For the text-containing cell, return its midpoint in (X, Y) coordinate format. 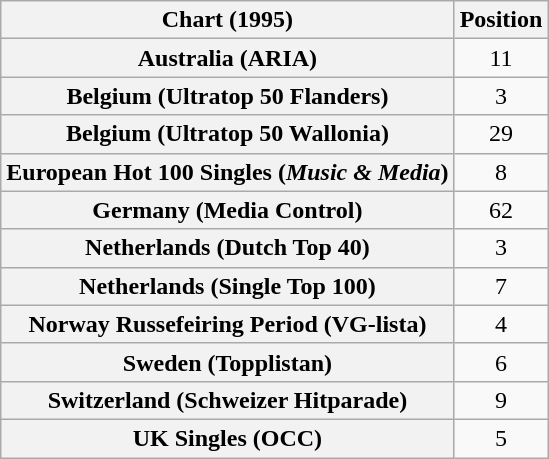
9 (501, 400)
29 (501, 134)
6 (501, 362)
UK Singles (OCC) (228, 438)
Netherlands (Single Top 100) (228, 286)
Netherlands (Dutch Top 40) (228, 248)
Norway Russefeiring Period (VG-lista) (228, 324)
Belgium (Ultratop 50 Flanders) (228, 96)
Sweden (Topplistan) (228, 362)
European Hot 100 Singles (Music & Media) (228, 172)
7 (501, 286)
Belgium (Ultratop 50 Wallonia) (228, 134)
Switzerland (Schweizer Hitparade) (228, 400)
Position (501, 20)
11 (501, 58)
4 (501, 324)
62 (501, 210)
Australia (ARIA) (228, 58)
Germany (Media Control) (228, 210)
5 (501, 438)
8 (501, 172)
Chart (1995) (228, 20)
